Capture the cell that displays the provided text and extract its (x, y) central coordinate. 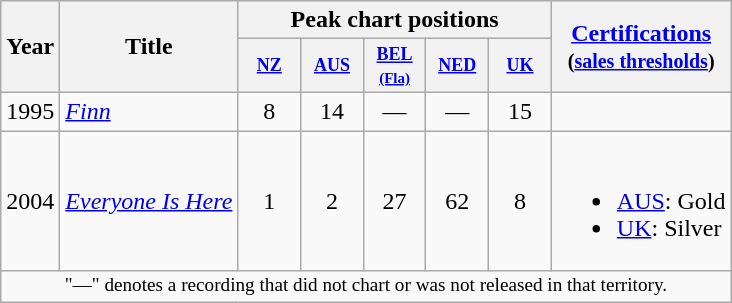
Peak chart positions (394, 20)
Everyone Is Here (149, 201)
14 (332, 111)
2004 (30, 201)
BEL(Fla) (394, 66)
Year (30, 47)
Certifications(sales thresholds) (641, 47)
27 (394, 201)
Title (149, 47)
2 (332, 201)
Finn (149, 111)
"—" denotes a recording that did not chart or was not released in that territory. (366, 287)
AUS (332, 66)
62 (458, 201)
1995 (30, 111)
UK (520, 66)
NZ (270, 66)
15 (520, 111)
AUS: GoldUK: Silver (641, 201)
1 (270, 201)
NED (458, 66)
